From the cell containing the given text, extract its center point as (X, Y) coordinate. 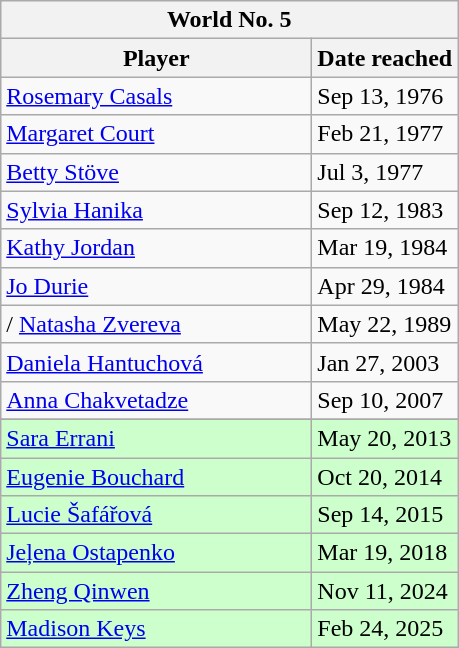
Jeļena Ostapenko (156, 553)
Date reached (385, 58)
/ Natasha Zvereva (156, 324)
Margaret Court (156, 134)
Apr 29, 1984 (385, 286)
Player (156, 58)
Sep 14, 2015 (385, 515)
Sara Errani (156, 438)
May 22, 1989 (385, 324)
Mar 19, 2018 (385, 553)
May 20, 2013 (385, 438)
Sep 13, 1976 (385, 96)
Lucie Šafářová (156, 515)
Sep 10, 2007 (385, 400)
Madison Keys (156, 629)
Sep 12, 1983 (385, 210)
Mar 19, 1984 (385, 248)
Eugenie Bouchard (156, 477)
Betty Stöve (156, 172)
Jul 3, 1977 (385, 172)
Feb 21, 1977 (385, 134)
Jan 27, 2003 (385, 362)
World No. 5 (230, 20)
Feb 24, 2025 (385, 629)
Oct 20, 2014 (385, 477)
Nov 11, 2024 (385, 591)
Sylvia Hanika (156, 210)
Zheng Qinwen (156, 591)
Anna Chakvetadze (156, 400)
Daniela Hantuchová (156, 362)
Jo Durie (156, 286)
Rosemary Casals (156, 96)
Kathy Jordan (156, 248)
